Extract the [x, y] coordinate from the center of the cell holding the provided text.  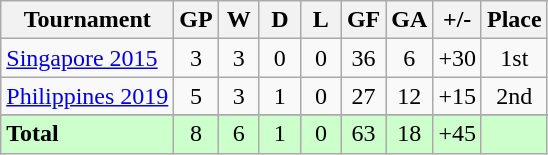
5 [196, 96]
+15 [458, 96]
GP [196, 20]
Place [514, 20]
GA [410, 20]
27 [363, 96]
63 [363, 134]
D [280, 20]
GF [363, 20]
W [238, 20]
Singapore 2015 [88, 58]
+/- [458, 20]
Tournament [88, 20]
18 [410, 134]
L [320, 20]
Total [88, 134]
36 [363, 58]
+30 [458, 58]
8 [196, 134]
Philippines 2019 [88, 96]
12 [410, 96]
+45 [458, 134]
1st [514, 58]
2nd [514, 96]
